Return [X, Y] of the center of cell containing provided text 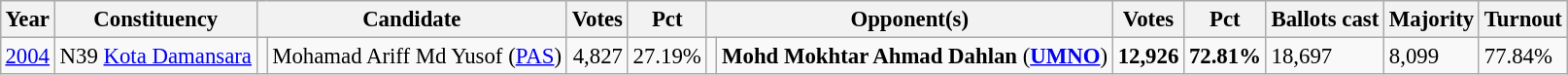
Year [27, 19]
Ballots cast [1325, 19]
72.81% [1226, 56]
8,099 [1432, 56]
N39 Kota Damansara [155, 56]
Candidate [412, 19]
12,926 [1148, 56]
Majority [1432, 19]
18,697 [1325, 56]
Turnout [1523, 19]
27.19% [666, 56]
Mohd Mokhtar Ahmad Dahlan (UMNO) [915, 56]
77.84% [1523, 56]
Constituency [155, 19]
Opponent(s) [909, 19]
2004 [27, 56]
4,827 [597, 56]
Mohamad Ariff Md Yusof (PAS) [417, 56]
